Locate the cell with the specified text and output its (x, y) center coordinate. 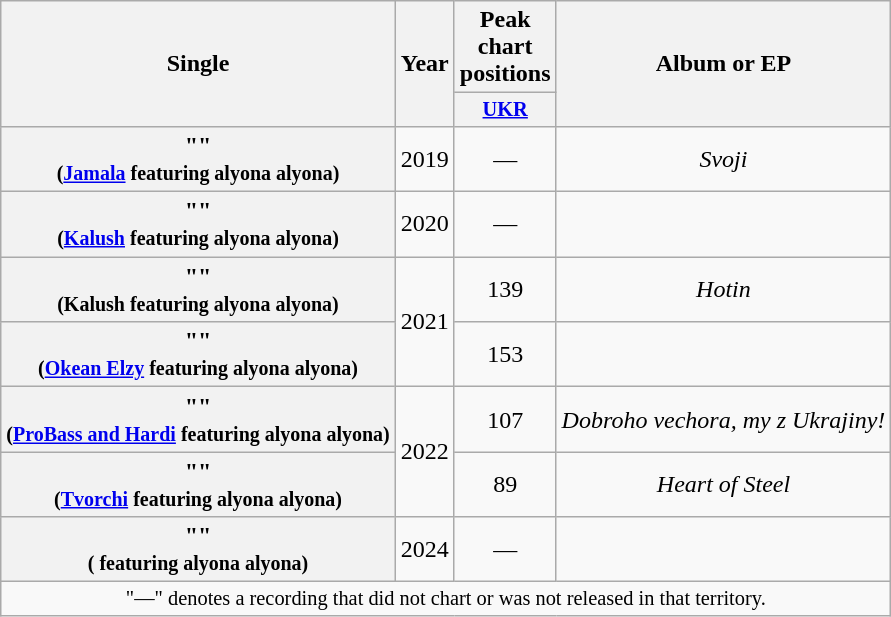
Heart of Steel (724, 484)
Year (424, 64)
"—" denotes a recording that did not chart or was not released in that territory. (446, 599)
2019 (424, 158)
UKR (505, 110)
2022 (424, 452)
""(Okean Elzy featuring alyona alyona) (198, 354)
Hotin (724, 290)
Dobroho vechora, my z Ukrajiny! (724, 420)
Peak chart positions (505, 47)
Album or EP (724, 64)
Single (198, 64)
""( featuring alyona alyona) (198, 550)
""(ProBass and Hardi featuring alyona alyona) (198, 420)
2020 (424, 224)
139 (505, 290)
""(Jamala featuring alyona alyona) (198, 158)
""(Tvorchi featuring alyona alyona) (198, 484)
Svoji (724, 158)
153 (505, 354)
2021 (424, 322)
107 (505, 420)
2024 (424, 550)
89 (505, 484)
